Pinpoint the cell where the given text exists, returning its (x, y) midpoint coordinate. 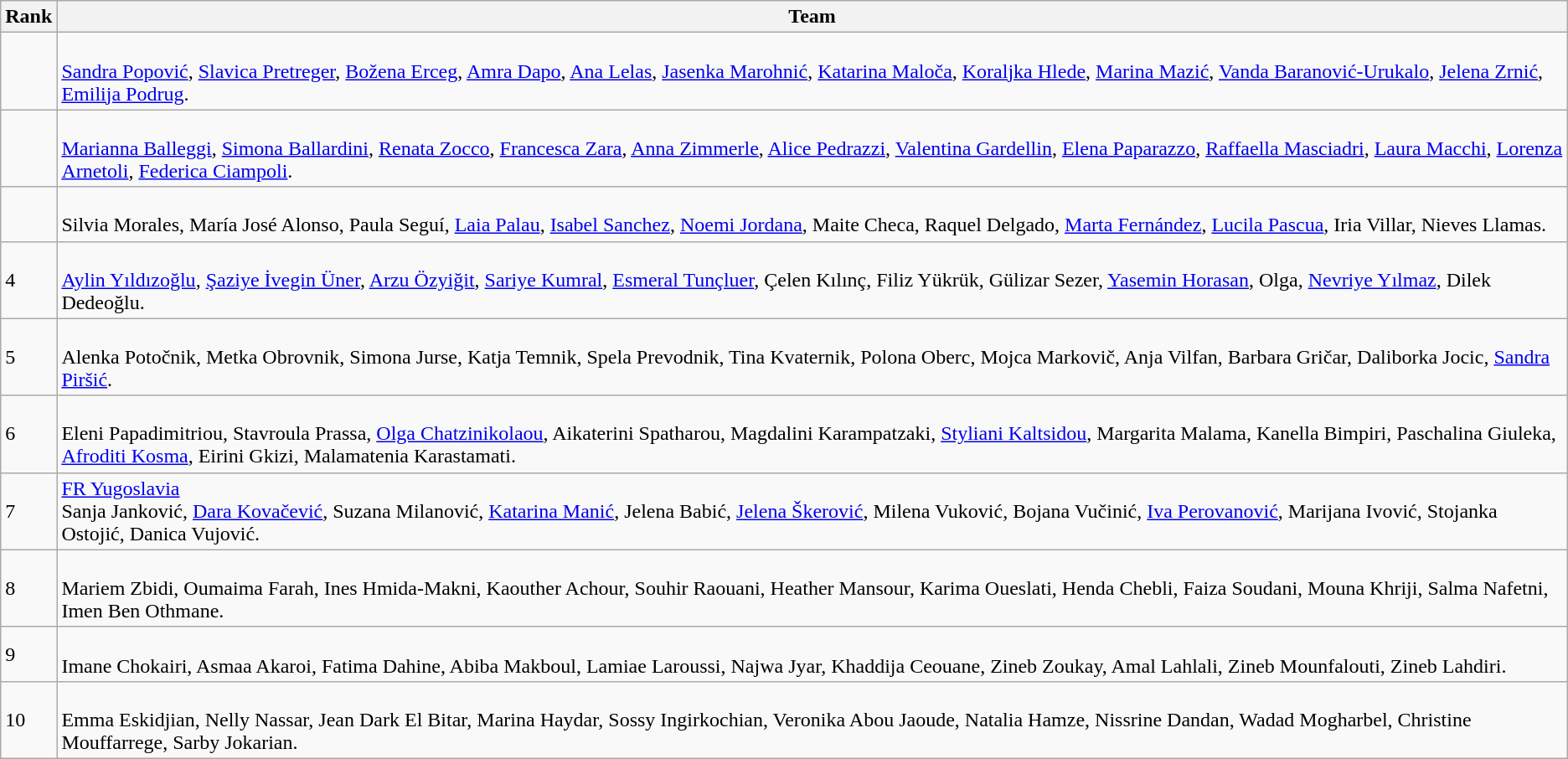
7 (28, 511)
8 (28, 588)
6 (28, 434)
4 (28, 280)
10 (28, 720)
9 (28, 653)
5 (28, 357)
Team (812, 17)
Rank (28, 17)
